Find where the given text appears and provide that cell's center as [X, Y] coordinate. 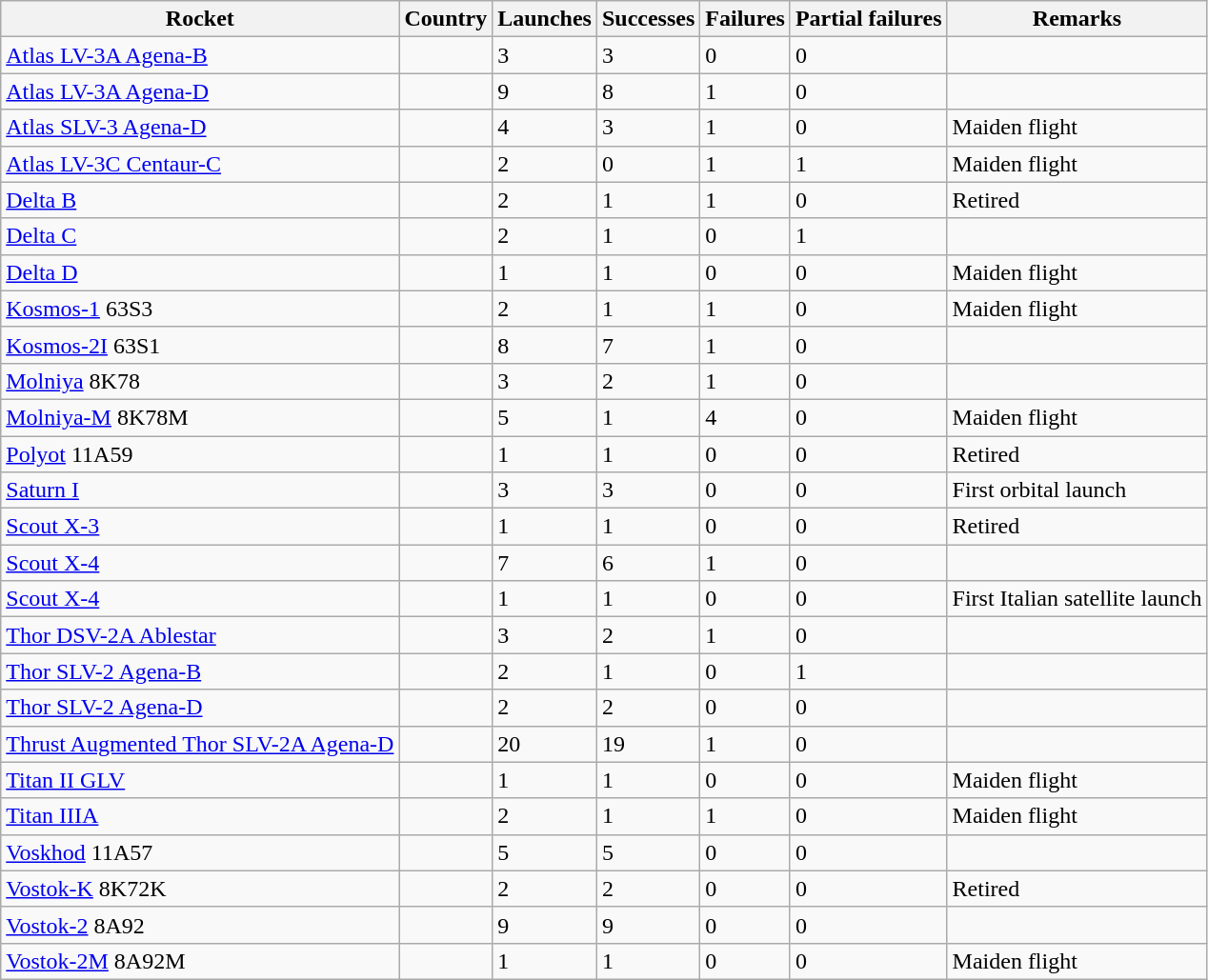
19 [648, 744]
Thrust Augmented Thor SLV-2A Agena-D [200, 744]
Titan IIIA [200, 816]
Atlas LV-3C Centaur-C [200, 164]
Delta C [200, 236]
Launches [545, 19]
Molniya-M 8K78M [200, 417]
Vostok-2 8A92 [200, 925]
Partial failures [869, 19]
Kosmos-1 63S3 [200, 309]
Rocket [200, 19]
Molniya 8K78 [200, 381]
Atlas LV-3A Agena-D [200, 91]
Successes [648, 19]
Delta D [200, 272]
Atlas LV-3A Agena-B [200, 55]
Thor SLV-2 Agena-D [200, 708]
Atlas SLV-3 Agena-D [200, 128]
Voskhod 11A57 [200, 852]
Scout X-3 [200, 527]
First Italian satellite launch [1077, 599]
Vostok-K 8K72K [200, 889]
20 [545, 744]
Thor DSV-2A Ablestar [200, 635]
Thor SLV-2 Agena-B [200, 671]
Titan II GLV [200, 780]
First orbital launch [1077, 490]
6 [648, 563]
Failures [745, 19]
Delta B [200, 200]
Country [446, 19]
Polyot 11A59 [200, 454]
Remarks [1077, 19]
Vostok-2M 8A92M [200, 961]
Saturn I [200, 490]
Kosmos-2I 63S1 [200, 345]
